From the cell containing the given text, extract its center point as (x, y) coordinate. 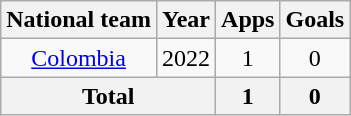
Total (108, 96)
Colombia (79, 58)
Apps (248, 20)
Year (186, 20)
2022 (186, 58)
Goals (315, 20)
National team (79, 20)
